For the text-containing cell, return its midpoint in (X, Y) coordinate format. 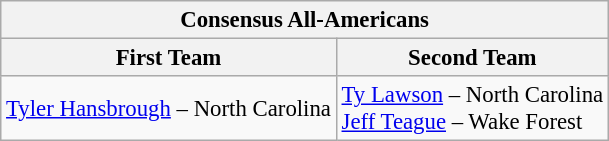
Ty Lawson – North CarolinaJeff Teague – Wake Forest (472, 108)
Second Team (472, 58)
Consensus All-Americans (305, 20)
First Team (168, 58)
Tyler Hansbrough – North Carolina (168, 108)
